Extract the (x, y) coordinate from the center of the cell holding the provided text.  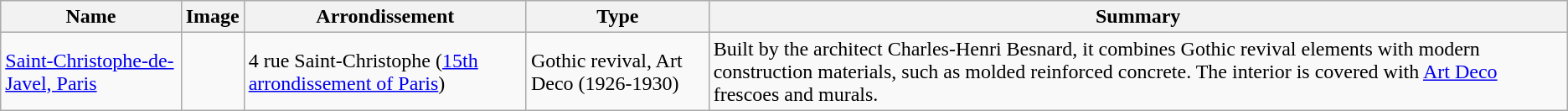
Image (213, 17)
Saint-Christophe-de-Javel, Paris (90, 71)
Arrondissement (385, 17)
Name (90, 17)
Type (617, 17)
4 rue Saint-Christophe (15th arrondissement of Paris) (385, 71)
Summary (1137, 17)
Gothic revival, Art Deco (1926-1930) (617, 71)
